Return the [X, Y] coordinate for the center point of the cell that contains the specified text.  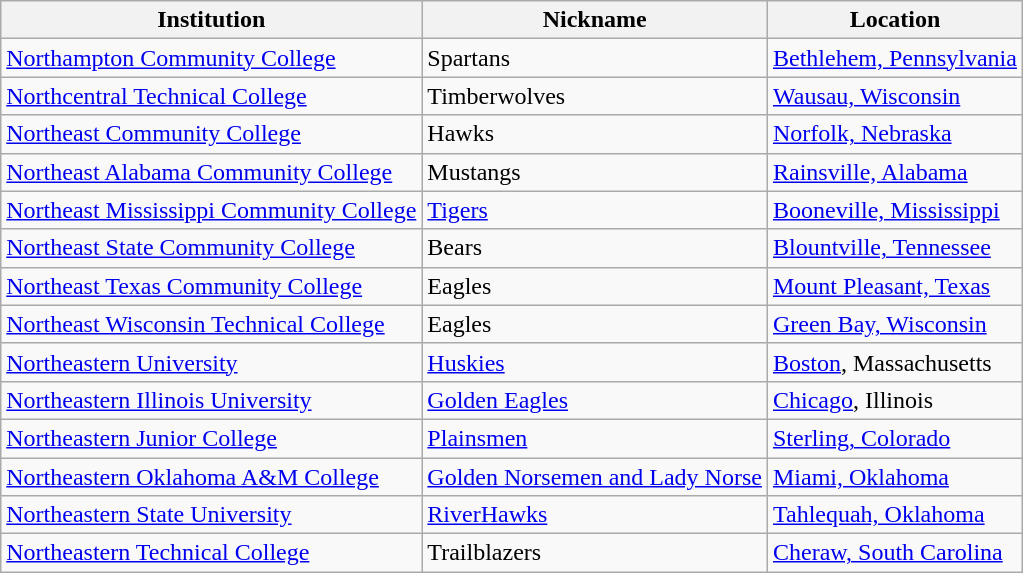
Northeast Mississippi Community College [212, 210]
Bears [595, 248]
Blountville, Tennessee [894, 248]
Green Bay, Wisconsin [894, 324]
Miami, Oklahoma [894, 477]
Norfolk, Nebraska [894, 134]
Bethlehem, Pennsylvania [894, 58]
Northeastern State University [212, 515]
Plainsmen [595, 438]
Northeast Alabama Community College [212, 172]
Tahlequah, Oklahoma [894, 515]
Tigers [595, 210]
Cheraw, South Carolina [894, 553]
Boston, Massachusetts [894, 362]
Sterling, Colorado [894, 438]
Nickname [595, 20]
Northcentral Technical College [212, 96]
Booneville, Mississippi [894, 210]
Golden Eagles [595, 400]
Wausau, Wisconsin [894, 96]
Institution [212, 20]
Northeastern Technical College [212, 553]
Trailblazers [595, 553]
Northampton Community College [212, 58]
Northeast State Community College [212, 248]
Northeast Texas Community College [212, 286]
Mount Pleasant, Texas [894, 286]
Mustangs [595, 172]
Northeastern Oklahoma A&M College [212, 477]
RiverHawks [595, 515]
Huskies [595, 362]
Rainsville, Alabama [894, 172]
Northeastern University [212, 362]
Northeastern Junior College [212, 438]
Northeast Wisconsin Technical College [212, 324]
Spartans [595, 58]
Northeastern Illinois University [212, 400]
Golden Norsemen and Lady Norse [595, 477]
Location [894, 20]
Chicago, Illinois [894, 400]
Hawks [595, 134]
Northeast Community College [212, 134]
Timberwolves [595, 96]
